For the text-containing cell, return its midpoint in (X, Y) coordinate format. 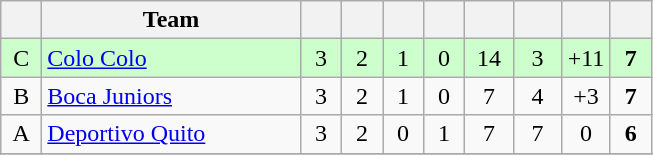
Colo Colo (172, 58)
Team (172, 20)
4 (538, 96)
+11 (586, 58)
C (22, 58)
+3 (586, 96)
Boca Juniors (172, 96)
Deportivo Quito (172, 134)
6 (630, 134)
14 (490, 58)
B (22, 96)
A (22, 134)
